Capture the cell that displays the provided text and extract its [X, Y] central coordinate. 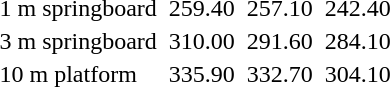
310.00 [202, 41]
291.60 [280, 41]
